For the text-containing cell, return its midpoint in [x, y] coordinate format. 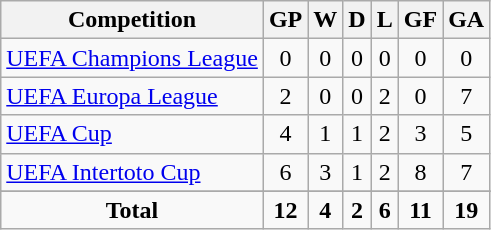
UEFA Cup [132, 134]
GP [285, 20]
GF [420, 20]
W [326, 20]
UEFA Champions League [132, 58]
GA [466, 20]
19 [466, 210]
Competition [132, 20]
Total [132, 210]
D [357, 20]
UEFA Intertoto Cup [132, 172]
11 [420, 210]
UEFA Europa League [132, 96]
5 [466, 134]
L [384, 20]
12 [285, 210]
8 [420, 172]
